Find where the given text appears and provide that cell's center as (X, Y) coordinate. 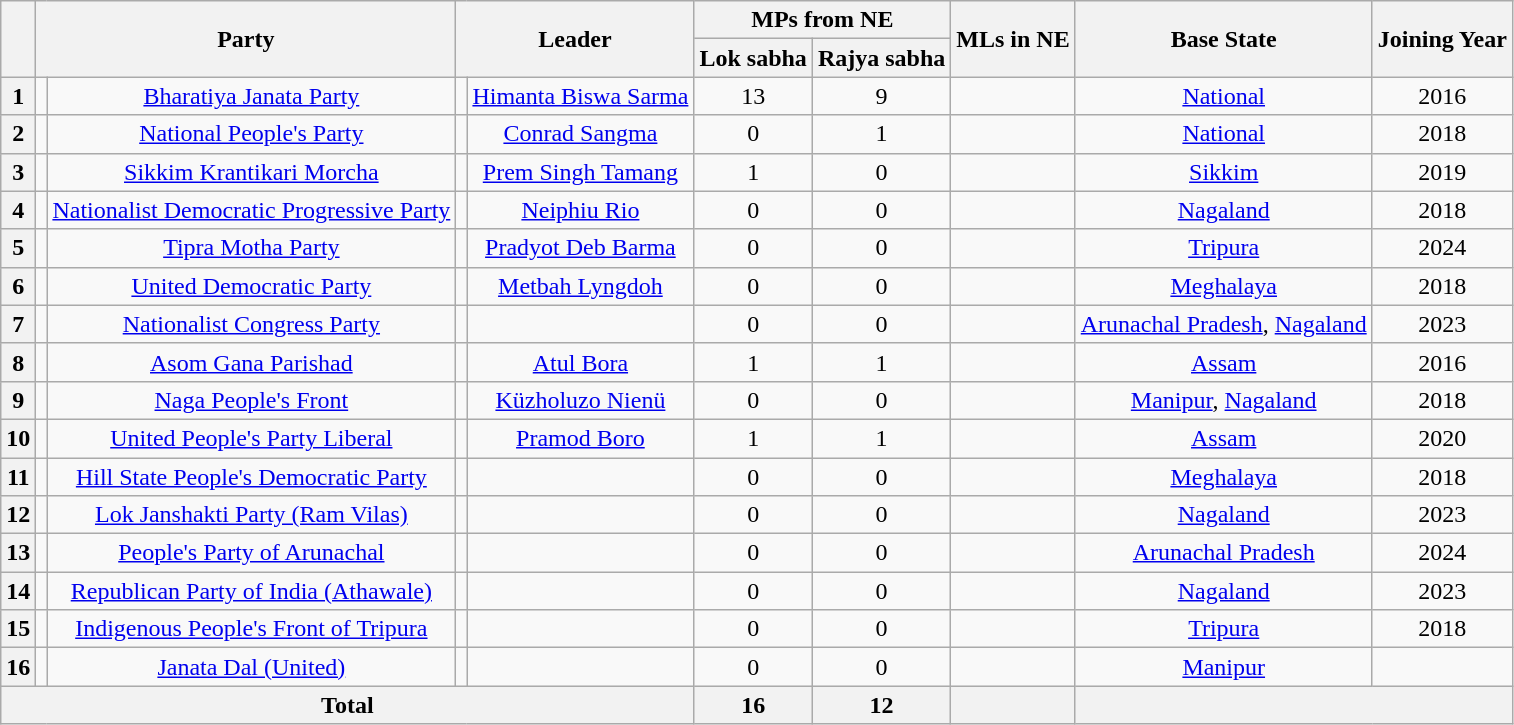
Metbah Lyngdoh (580, 286)
Sikkim Krantikari Morcha (252, 172)
Nationalist Congress Party (252, 324)
Party (246, 39)
Naga People's Front (252, 400)
Sikkim (1224, 172)
Joining Year (1442, 39)
Base State (1224, 39)
Lok Janshakti Party (Ram Vilas) (252, 515)
Pramod Boro (580, 438)
8 (18, 362)
2019 (1442, 172)
People's Party of Arunachal (252, 553)
MPs from NE (822, 20)
Manipur, Nagaland (1224, 400)
United People's Party Liberal (252, 438)
Küzholuzo Nienü (580, 400)
Janata Dal (United) (252, 667)
4 (18, 210)
Tipra Motha Party (252, 248)
Rajya sabha (881, 58)
Atul Bora (580, 362)
Neiphiu Rio (580, 210)
Hill State People's Democratic Party (252, 477)
14 (18, 591)
Arunachal Pradesh (1224, 553)
10 (18, 438)
6 (18, 286)
MLs in NE (1013, 39)
2 (18, 134)
7 (18, 324)
Conrad Sangma (580, 134)
Indigenous People's Front of Tripura (252, 629)
Republican Party of India (Athawale) (252, 591)
Manipur (1224, 667)
Leader (575, 39)
2020 (1442, 438)
Pradyot Deb Barma (580, 248)
Himanta Biswa Sarma (580, 96)
15 (18, 629)
Total (348, 705)
Lok sabha (753, 58)
Arunachal Pradesh, Nagaland (1224, 324)
5 (18, 248)
3 (18, 172)
Prem Singh Tamang (580, 172)
Bharatiya Janata Party (252, 96)
Nationalist Democratic Progressive Party (252, 210)
11 (18, 477)
National People's Party (252, 134)
Asom Gana Parishad (252, 362)
United Democratic Party (252, 286)
